For the text-containing cell, return its midpoint in (X, Y) coordinate format. 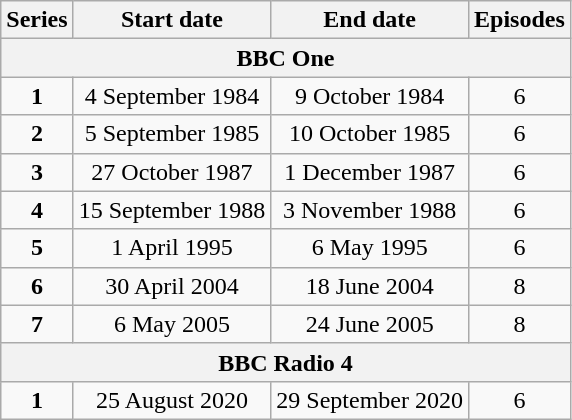
Episodes (520, 20)
2 (37, 134)
25 August 2020 (172, 400)
15 September 1988 (172, 210)
5 (37, 248)
7 (37, 324)
End date (370, 20)
1 December 1987 (370, 172)
BBC Radio 4 (286, 362)
24 June 2005 (370, 324)
27 October 1987 (172, 172)
30 April 2004 (172, 286)
6 May 2005 (172, 324)
6 May 1995 (370, 248)
Series (37, 20)
3 November 1988 (370, 210)
4 September 1984 (172, 96)
4 (37, 210)
3 (37, 172)
29 September 2020 (370, 400)
5 September 1985 (172, 134)
BBC One (286, 58)
1 April 1995 (172, 248)
18 June 2004 (370, 286)
10 October 1985 (370, 134)
9 October 1984 (370, 96)
Start date (172, 20)
